Extract the [x, y] coordinate from the center of the cell holding the provided text.  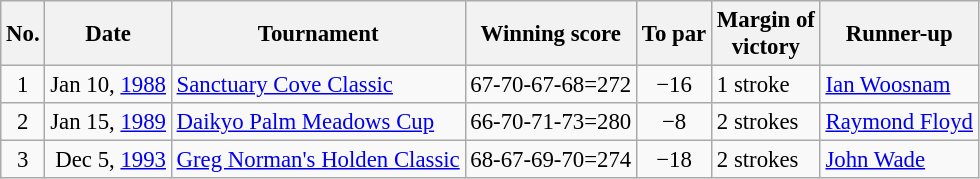
Margin ofvictory [766, 34]
−16 [674, 85]
68-67-69-70=274 [551, 160]
−18 [674, 160]
Jan 15, 1989 [108, 122]
1 [23, 85]
−8 [674, 122]
67-70-67-68=272 [551, 85]
John Wade [899, 160]
2 [23, 122]
Tournament [318, 34]
1 stroke [766, 85]
To par [674, 34]
Raymond Floyd [899, 122]
Jan 10, 1988 [108, 85]
66-70-71-73=280 [551, 122]
Runner-up [899, 34]
Dec 5, 1993 [108, 160]
3 [23, 160]
Date [108, 34]
Ian Woosnam [899, 85]
Sanctuary Cove Classic [318, 85]
Greg Norman's Holden Classic [318, 160]
Daikyo Palm Meadows Cup [318, 122]
No. [23, 34]
Winning score [551, 34]
